Provide the (X, Y) coordinate of the cell's center where the given text is located.  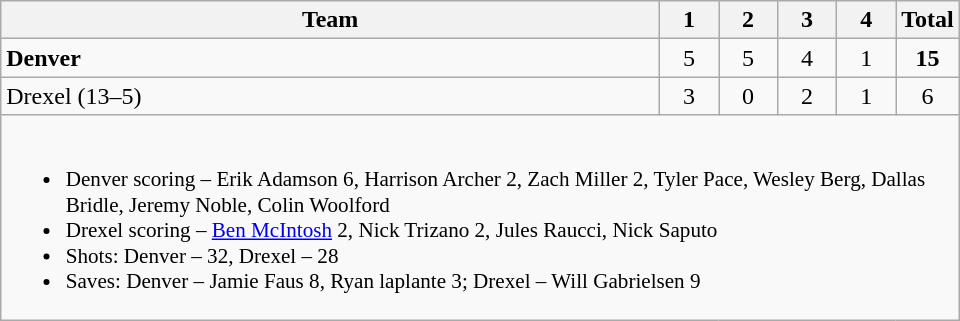
Drexel (13–5) (330, 96)
Denver (330, 58)
Team (330, 20)
Total (928, 20)
0 (748, 96)
15 (928, 58)
6 (928, 96)
